Identify which cell holds the provided text, then report its (X, Y) central coordinate. 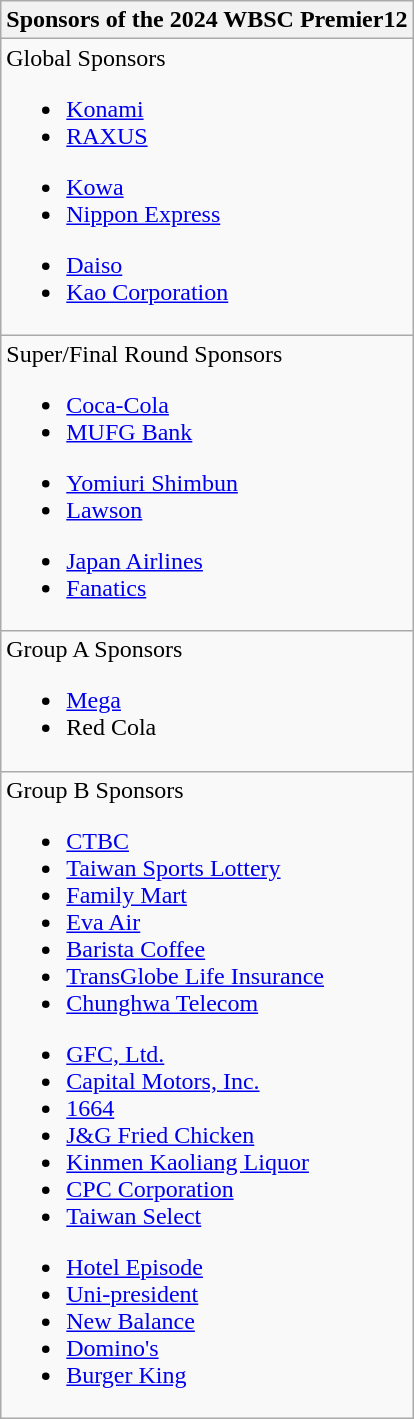
Group A Sponsors MegaRed Cola (207, 701)
Global Sponsors KonamiRAXUSKowaNippon ExpressDaisoKao Corporation (207, 187)
Sponsors of the 2024 WBSC Premier12 (207, 20)
Super/Final Round Sponsors Coca-ColaMUFG BankYomiuri ShimbunLawsonJapan AirlinesFanatics (207, 483)
